Detect which cell encompasses the target text, then output its [X, Y] center coordinate. 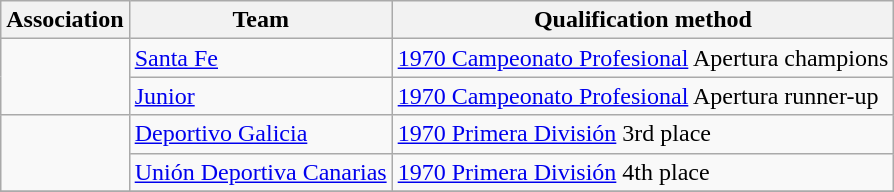
Qualification method [643, 20]
Santa Fe [260, 58]
Association [65, 20]
Junior [260, 96]
Deportivo Galicia [260, 134]
1970 Campeonato Profesional Apertura champions [643, 58]
1970 Primera División 3rd place [643, 134]
1970 Primera División 4th place [643, 172]
Unión Deportiva Canarias [260, 172]
1970 Campeonato Profesional Apertura runner-up [643, 96]
Team [260, 20]
